Output the (X, Y) coordinate of the center of the cell containing the given text.  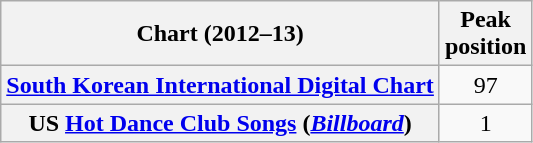
97 (485, 85)
1 (485, 123)
US Hot Dance Club Songs (Billboard) (220, 123)
South Korean International Digital Chart (220, 85)
Peakposition (485, 34)
Chart (2012–13) (220, 34)
